Determine the (X, Y) coordinate at the center of the cell enclosing the given text.  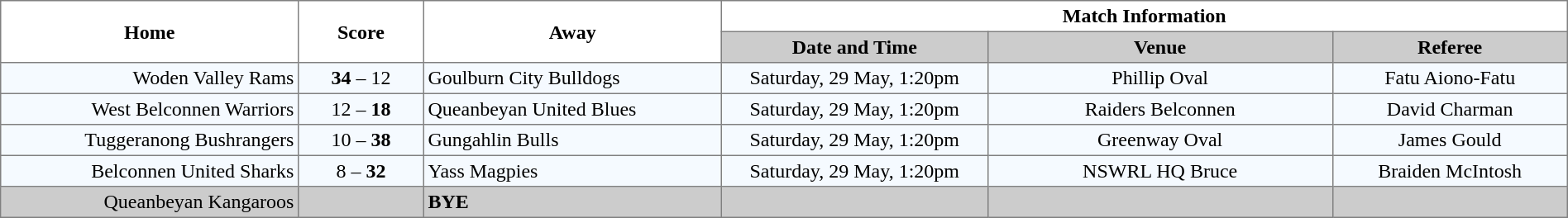
8 – 32 (361, 171)
NSWRL HQ Bruce (1159, 171)
Score (361, 31)
Date and Time (854, 47)
Woden Valley Rams (150, 78)
34 – 12 (361, 78)
Queanbeyan Kangaroos (150, 202)
Queanbeyan United Blues (572, 109)
Away (572, 31)
Goulburn City Bulldogs (572, 78)
Referee (1450, 47)
West Belconnen Warriors (150, 109)
David Charman (1450, 109)
Venue (1159, 47)
10 – 38 (361, 140)
Home (150, 31)
Braiden McIntosh (1450, 171)
Tuggeranong Bushrangers (150, 140)
Gungahlin Bulls (572, 140)
Belconnen United Sharks (150, 171)
Yass Magpies (572, 171)
Match Information (1145, 17)
Fatu Aiono-Fatu (1450, 78)
Greenway Oval (1159, 140)
James Gould (1450, 140)
12 – 18 (361, 109)
Phillip Oval (1159, 78)
BYE (572, 202)
Raiders Belconnen (1159, 109)
